Search for the cell housing the specified text and yield its [X, Y] center coordinate. 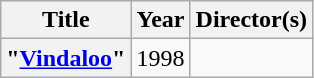
Title [66, 20]
"Vindaloo" [66, 58]
Director(s) [252, 20]
Year [160, 20]
1998 [160, 58]
